For the text-containing cell, return its midpoint in (x, y) coordinate format. 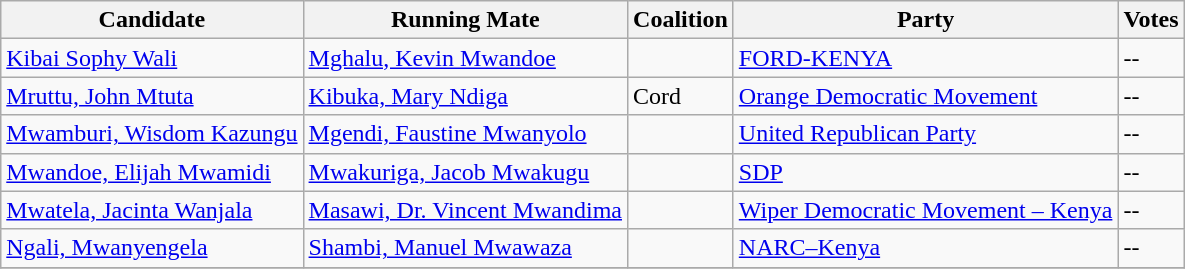
Orange Democratic Movement (926, 96)
Mgendi, Faustine Mwanyolo (465, 134)
Kibuka, Mary Ndiga (465, 96)
Party (926, 20)
Mwandoe, Elijah Mwamidi (152, 172)
Candidate (152, 20)
SDP (926, 172)
Cord (681, 96)
Mwamburi, Wisdom Kazungu (152, 134)
Votes (1151, 20)
Wiper Democratic Movement – Kenya (926, 210)
Shambi, Manuel Mwawaza (465, 248)
Kibai Sophy Wali (152, 58)
NARC–Kenya (926, 248)
Masawi, Dr. Vincent Mwandima (465, 210)
Mwatela, Jacinta Wanjala (152, 210)
Ngali, Mwanyengela (152, 248)
Running Mate (465, 20)
Mruttu, John Mtuta (152, 96)
Mwakuriga, Jacob Mwakugu (465, 172)
Mghalu, Kevin Mwandoe (465, 58)
Coalition (681, 20)
United Republican Party (926, 134)
FORD-KENYA (926, 58)
